From the cell containing the given text, extract its center point as [X, Y] coordinate. 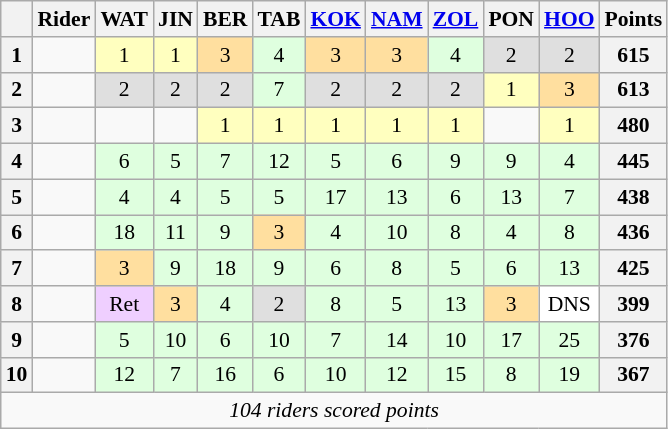
Points [634, 19]
436 [634, 233]
376 [634, 340]
NAM [397, 19]
19 [570, 375]
11 [176, 233]
PON [511, 19]
TAB [278, 19]
ZOL [456, 19]
399 [634, 304]
25 [570, 340]
WAT [124, 19]
438 [634, 197]
445 [634, 162]
BER [226, 19]
615 [634, 55]
104 riders scored points [334, 411]
JIN [176, 19]
HOO [570, 19]
16 [226, 375]
Ret [124, 304]
367 [634, 375]
DNS [570, 304]
425 [634, 269]
613 [634, 90]
Rider [64, 19]
15 [456, 375]
480 [634, 126]
14 [397, 340]
KOK [336, 19]
